Locate the cell with the specified text and output its (X, Y) center coordinate. 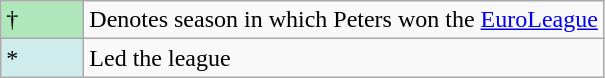
* (42, 58)
Led the league (344, 58)
Denotes season in which Peters won the EuroLeague (344, 20)
† (42, 20)
